Find where the given text appears and provide that cell's center as [X, Y] coordinate. 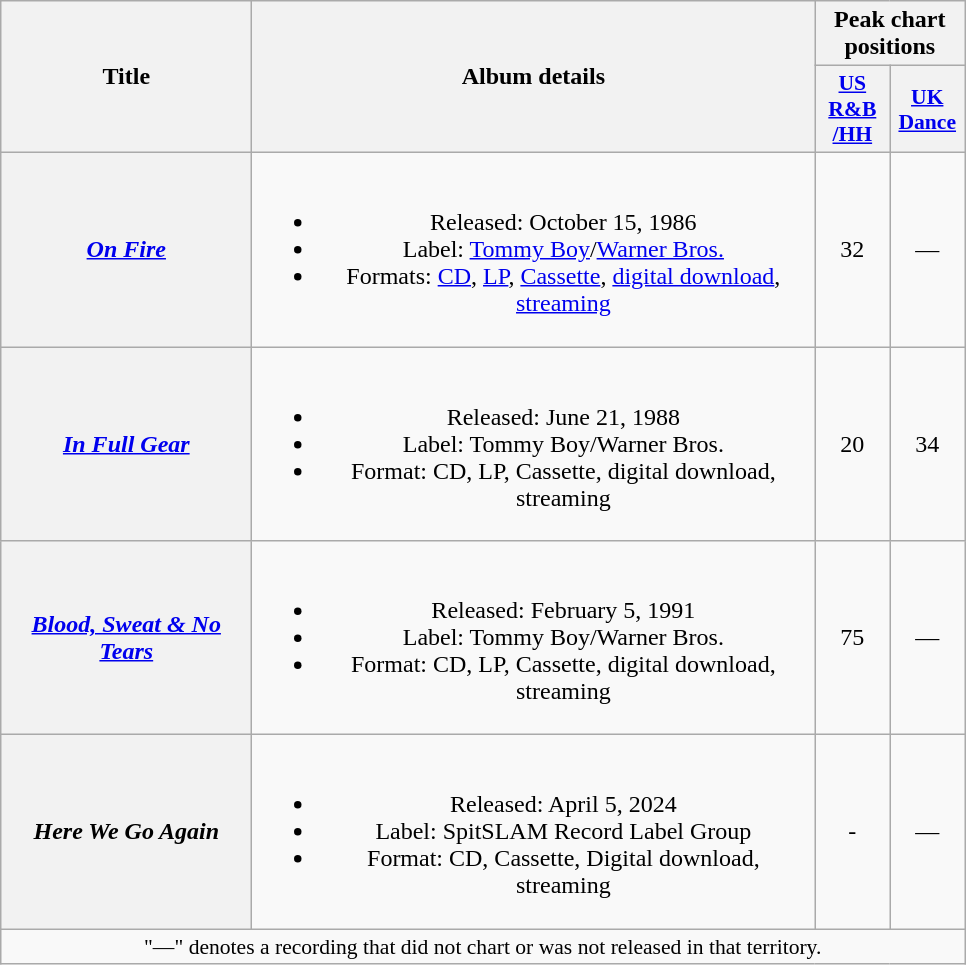
Released: June 21, 1988Label: Tommy Boy/Warner Bros.Format: CD, LP, Cassette, digital download, streaming [534, 443]
UK Dance [928, 110]
Title [126, 77]
Released: February 5, 1991Label: Tommy Boy/Warner Bros.Format: CD, LP, Cassette, digital download, streaming [534, 638]
Album details [534, 77]
- [852, 832]
Released: April 5, 2024Label: SpitSLAM Record Label GroupFormat: CD, Cassette, Digital download, streaming [534, 832]
Here We Go Again [126, 832]
Peak chart positions [890, 34]
Released: October 15, 1986Label: Tommy Boy/Warner Bros.Formats: CD, LP, Cassette, digital download, streaming [534, 249]
75 [852, 638]
USR&B/HH [852, 110]
In Full Gear [126, 443]
On Fire [126, 249]
34 [928, 443]
32 [852, 249]
"—" denotes a recording that did not chart or was not released in that territory. [483, 947]
20 [852, 443]
Blood, Sweat & No Tears [126, 638]
